Search for the cell housing the specified text and yield its [X, Y] center coordinate. 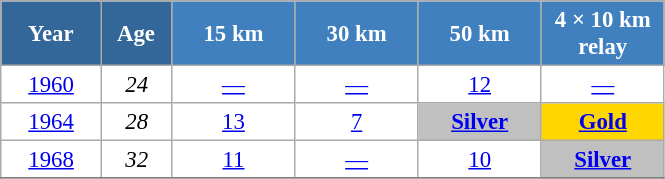
Age [136, 34]
30 km [356, 34]
1968 [52, 160]
7 [356, 122]
28 [136, 122]
11 [234, 160]
12 [480, 85]
1964 [52, 122]
Gold [602, 122]
Year [52, 34]
50 km [480, 34]
24 [136, 85]
32 [136, 160]
15 km [234, 34]
1960 [52, 85]
4 × 10 km relay [602, 34]
10 [480, 160]
13 [234, 122]
